Search for the cell housing the specified text and yield its [x, y] center coordinate. 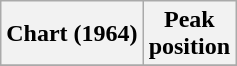
Chart (1964) [72, 34]
Peakposition [189, 34]
